Return (X, Y) of the center of cell containing provided text 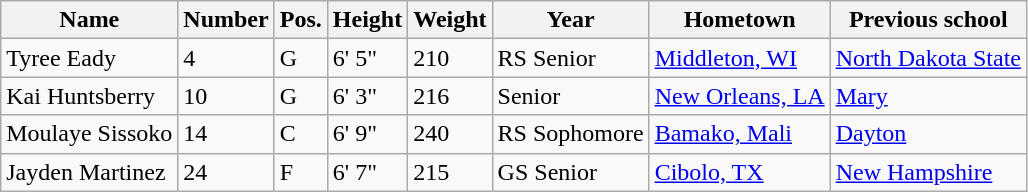
Moulaye Sissoko (90, 134)
New Orleans, LA (740, 96)
4 (226, 58)
New Hampshire (928, 172)
Weight (450, 20)
Kai Huntsberry (90, 96)
Dayton (928, 134)
C (300, 134)
Year (570, 20)
Number (226, 20)
6' 9" (367, 134)
24 (226, 172)
Previous school (928, 20)
6' 7" (367, 172)
Middleton, WI (740, 58)
Jayden Martinez (90, 172)
Height (367, 20)
Senior (570, 96)
210 (450, 58)
Mary (928, 96)
Bamako, Mali (740, 134)
RS Sophomore (570, 134)
RS Senior (570, 58)
215 (450, 172)
Tyree Eady (90, 58)
10 (226, 96)
GS Senior (570, 172)
14 (226, 134)
F (300, 172)
Hometown (740, 20)
6' 5" (367, 58)
Pos. (300, 20)
Name (90, 20)
6' 3" (367, 96)
240 (450, 134)
Cibolo, TX (740, 172)
North Dakota State (928, 58)
216 (450, 96)
